Search for the cell housing the specified text and yield its [x, y] center coordinate. 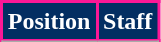
Position [50, 22]
Staff [128, 22]
